For the text-containing cell, return its midpoint in [X, Y] coordinate format. 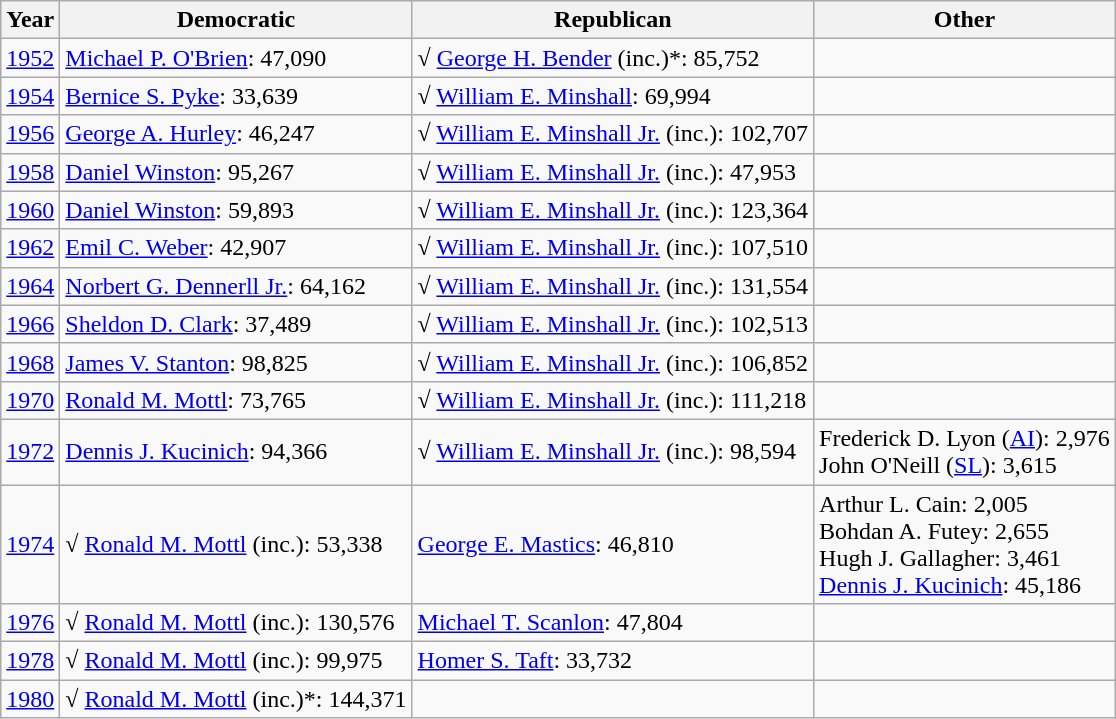
Daniel Winston: 59,893 [236, 210]
√ William E. Minshall Jr. (inc.): 123,364 [612, 210]
1966 [30, 324]
1952 [30, 58]
√ Ronald M. Mottl (inc.): 130,576 [236, 623]
Daniel Winston: 95,267 [236, 172]
Arthur L. Cain: 2,005Bohdan A. Futey: 2,655Hugh J. Gallagher: 3,461Dennis J. Kucinich: 45,186 [965, 544]
√ William E. Minshall Jr. (inc.): 107,510 [612, 248]
√ William E. Minshall Jr. (inc.): 106,852 [612, 362]
Republican [612, 20]
Sheldon D. Clark: 37,489 [236, 324]
√ William E. Minshall: 69,994 [612, 96]
Homer S. Taft: 33,732 [612, 661]
1954 [30, 96]
Frederick D. Lyon (AI): 2,976John O'Neill (SL): 3,615 [965, 452]
Other [965, 20]
1958 [30, 172]
Bernice S. Pyke: 33,639 [236, 96]
1970 [30, 400]
1964 [30, 286]
√ Ronald M. Mottl (inc.)*: 144,371 [236, 699]
1972 [30, 452]
1962 [30, 248]
George A. Hurley: 46,247 [236, 134]
√ George H. Bender (inc.)*: 85,752 [612, 58]
Democratic [236, 20]
Michael P. O'Brien: 47,090 [236, 58]
√ William E. Minshall Jr. (inc.): 131,554 [612, 286]
√ William E. Minshall Jr. (inc.): 102,707 [612, 134]
1956 [30, 134]
Year [30, 20]
Ronald M. Mottl: 73,765 [236, 400]
Michael T. Scanlon: 47,804 [612, 623]
1968 [30, 362]
1976 [30, 623]
√ William E. Minshall Jr. (inc.): 111,218 [612, 400]
Emil C. Weber: 42,907 [236, 248]
√ William E. Minshall Jr. (inc.): 47,953 [612, 172]
√ Ronald M. Mottl (inc.): 53,338 [236, 544]
1980 [30, 699]
Norbert G. Dennerll Jr.: 64,162 [236, 286]
√ William E. Minshall Jr. (inc.): 98,594 [612, 452]
George E. Mastics: 46,810 [612, 544]
1960 [30, 210]
Dennis J. Kucinich: 94,366 [236, 452]
1974 [30, 544]
1978 [30, 661]
√ William E. Minshall Jr. (inc.): 102,513 [612, 324]
√ Ronald M. Mottl (inc.): 99,975 [236, 661]
James V. Stanton: 98,825 [236, 362]
